Detect which cell encompasses the target text, then output its (x, y) center coordinate. 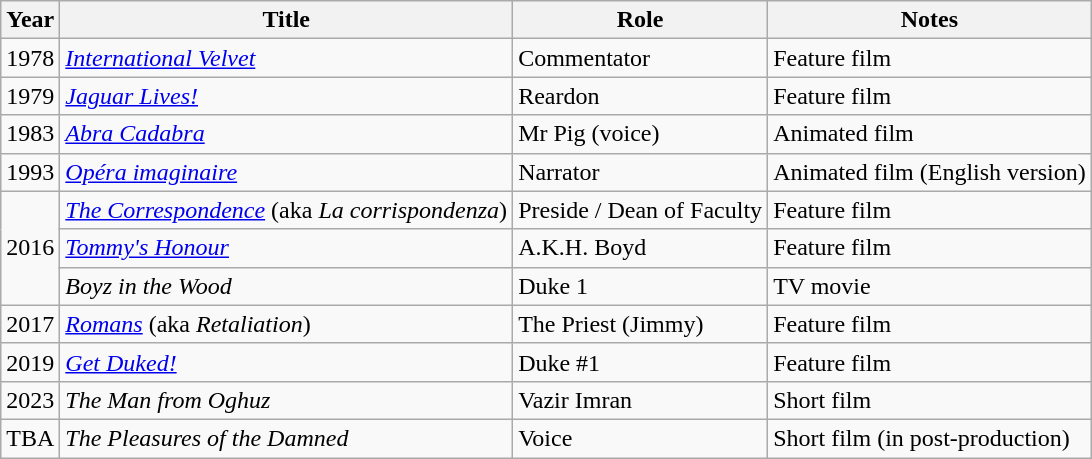
A.K.H. Boyd (640, 248)
2019 (30, 362)
Role (640, 20)
Mr Pig (voice) (640, 134)
Get Duked! (286, 362)
Short film (930, 400)
2023 (30, 400)
Animated film (930, 134)
1983 (30, 134)
Reardon (640, 96)
The Correspondence (aka La corrispondenza) (286, 210)
Opéra imaginaire (286, 172)
International Velvet (286, 58)
2017 (30, 324)
TBA (30, 438)
2016 (30, 248)
Boyz in the Wood (286, 286)
Animated film (English version) (930, 172)
Title (286, 20)
The Man from Oghuz (286, 400)
Vazir Imran (640, 400)
Abra Cadabra (286, 134)
Year (30, 20)
1979 (30, 96)
Commentator (640, 58)
Jaguar Lives! (286, 96)
The Priest (Jimmy) (640, 324)
1993 (30, 172)
Duke #1 (640, 362)
1978 (30, 58)
Preside / Dean of Faculty (640, 210)
Romans (aka Retaliation) (286, 324)
Narrator (640, 172)
Short film (in post-production) (930, 438)
Duke 1 (640, 286)
Tommy's Honour (286, 248)
TV movie (930, 286)
The Pleasures of the Damned (286, 438)
Voice (640, 438)
Notes (930, 20)
